From the cell containing the given text, extract its center point as [X, Y] coordinate. 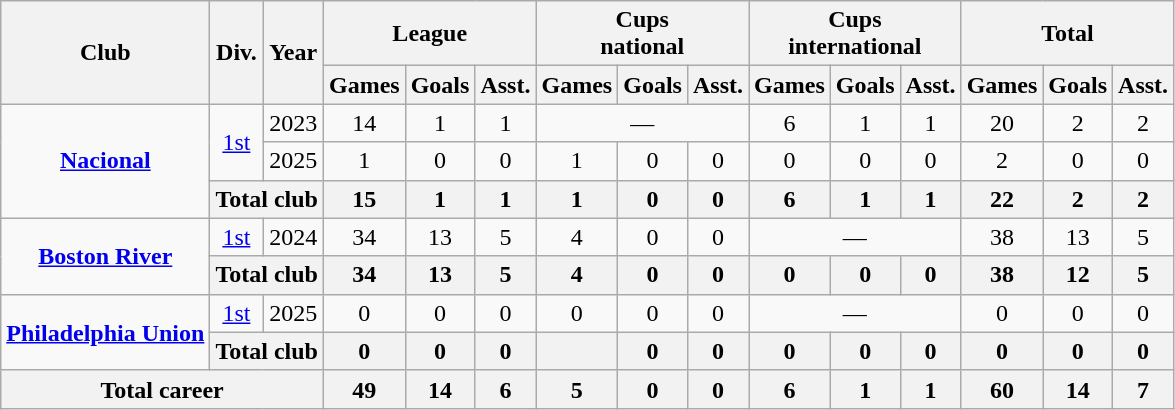
Total [1068, 34]
20 [1002, 123]
Nacional [106, 161]
22 [1002, 199]
League [430, 34]
15 [364, 199]
60 [1002, 389]
49 [364, 389]
Div. [236, 52]
Cupsinternational [856, 34]
Philadelphia Union [106, 332]
7 [1144, 389]
Boston River [106, 256]
12 [1078, 275]
2023 [294, 123]
Cupsnational [642, 34]
Club [106, 52]
Total career [162, 389]
Year [294, 52]
2024 [294, 237]
